Identify which cell holds the provided text, then report its (x, y) central coordinate. 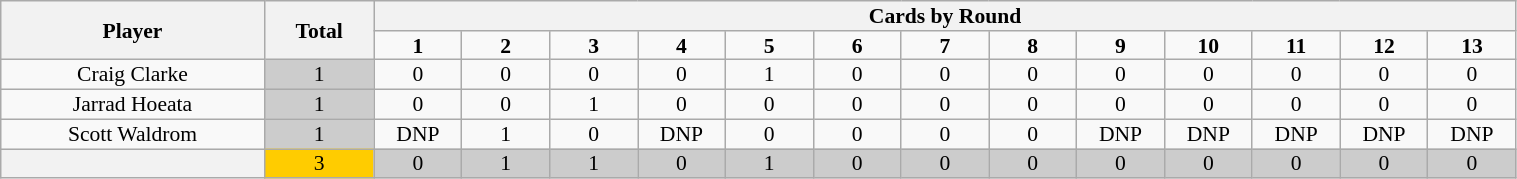
8 (1033, 46)
11 (1296, 46)
7 (945, 46)
Player (133, 30)
13 (1472, 46)
Cards by Round (945, 16)
9 (1121, 46)
Scott Waldrom (133, 134)
12 (1384, 46)
Craig Clarke (133, 75)
10 (1208, 46)
Total (319, 30)
Jarrad Hoeata (133, 105)
4 (682, 46)
5 (769, 46)
6 (857, 46)
2 (506, 46)
